Capture the cell that displays the provided text and extract its (x, y) central coordinate. 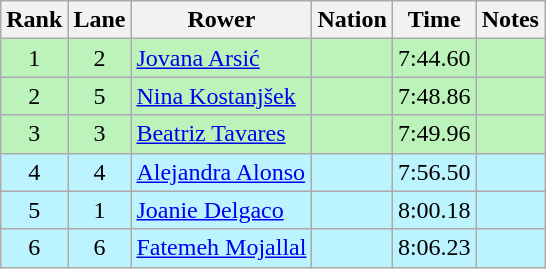
8:06.23 (434, 248)
Nina Kostanjšek (222, 96)
Notes (510, 20)
7:49.96 (434, 134)
Rower (222, 20)
Rank (34, 20)
Nation (352, 20)
Fatemeh Mojallal (222, 248)
Beatriz Tavares (222, 134)
Joanie Delgaco (222, 210)
Jovana Arsić (222, 58)
Lane (100, 20)
7:48.86 (434, 96)
7:44.60 (434, 58)
7:56.50 (434, 172)
8:00.18 (434, 210)
Alejandra Alonso (222, 172)
Time (434, 20)
